Scan for the cell matching the given text and deliver its [X, Y] coordinate at center. 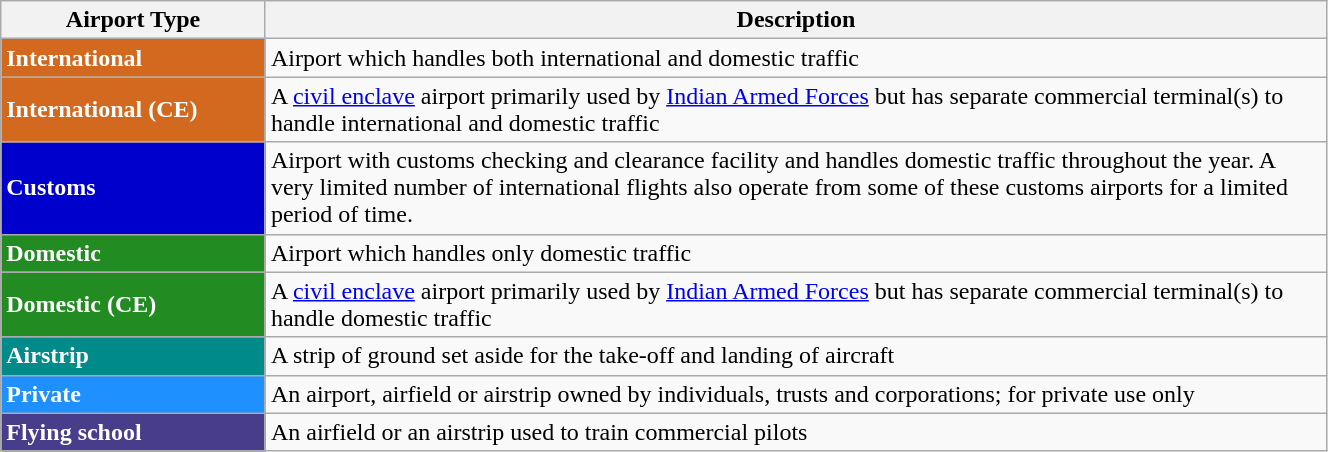
Airstrip [134, 356]
International (CE) [134, 110]
An airport, airfield or airstrip owned by individuals, trusts and corporations; for private use only [796, 394]
An airfield or an airstrip used to train commercial pilots [796, 432]
Customs [134, 188]
A civil enclave airport primarily used by Indian Armed Forces but has separate commercial terminal(s) to handle international and domestic traffic [796, 110]
Airport which handles both international and domestic traffic [796, 58]
International [134, 58]
Domestic [134, 253]
Flying school [134, 432]
Airport which handles only domestic traffic [796, 253]
Airport Type [134, 20]
A strip of ground set aside for the take-off and landing of aircraft [796, 356]
Description [796, 20]
Domestic (CE) [134, 304]
A civil enclave airport primarily used by Indian Armed Forces but has separate commercial terminal(s) to handle domestic traffic [796, 304]
Private [134, 394]
